Extract the (X, Y) coordinate from the center of the cell holding the provided text.  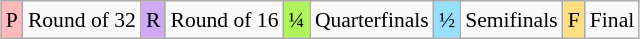
R (154, 20)
Quarterfinals (372, 20)
F (574, 20)
Final (612, 20)
Semifinals (511, 20)
Round of 32 (82, 20)
P (12, 20)
½ (447, 20)
Round of 16 (224, 20)
¼ (297, 20)
